From the cell containing the given text, extract its center point as (x, y) coordinate. 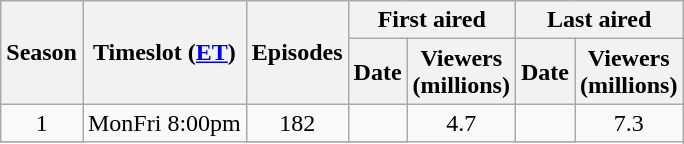
7.3 (628, 123)
First aired (432, 20)
1 (42, 123)
Timeslot (ET) (164, 52)
Episodes (297, 52)
Season (42, 52)
182 (297, 123)
MonFri 8:00pm (164, 123)
4.7 (461, 123)
Last aired (598, 20)
